Locate the cell with the specified text and output its [X, Y] center coordinate. 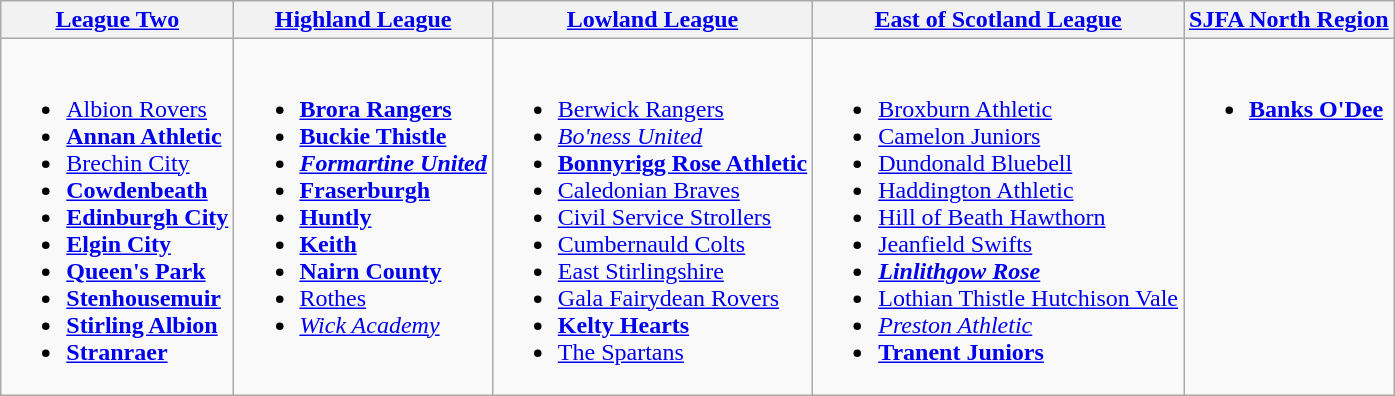
Banks O'Dee [1290, 217]
SJFA North Region [1290, 20]
East of Scotland League [998, 20]
Brora RangersBuckie ThistleFormartine UnitedFraserburghHuntlyKeithNairn CountyRothesWick Academy [363, 217]
Lowland League [652, 20]
League Two [118, 20]
Highland League [363, 20]
Albion RoversAnnan AthleticBrechin CityCowdenbeathEdinburgh CityElgin CityQueen's ParkStenhousemuirStirling AlbionStranraer [118, 217]
